From the cell containing the given text, extract its center point as (X, Y) coordinate. 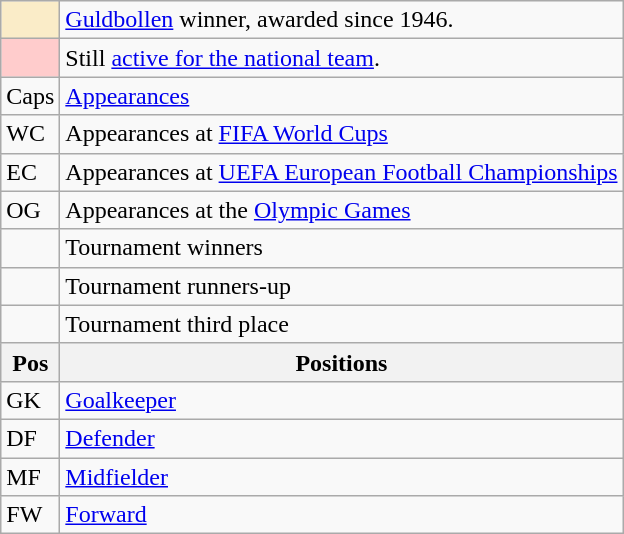
Forward (342, 515)
DF (30, 438)
Tournament third place (342, 324)
Appearances at FIFA World Cups (342, 134)
Appearances at the Olympic Games (342, 210)
Pos (30, 362)
Appearances at UEFA European Football Championships (342, 172)
GK (30, 400)
WC (30, 134)
Tournament runners-up (342, 286)
FW (30, 515)
Appearances (342, 96)
Defender (342, 438)
Guldbollen winner, awarded since 1946. (342, 20)
Positions (342, 362)
Tournament winners (342, 248)
Caps (30, 96)
OG (30, 210)
EC (30, 172)
Goalkeeper (342, 400)
Still active for the national team. (342, 58)
Midfielder (342, 477)
MF (30, 477)
